For the text-containing cell, return its midpoint in (X, Y) coordinate format. 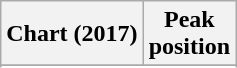
Chart (2017) (72, 34)
Peakposition (189, 34)
